Identify which cell holds the provided text, then report its [X, Y] central coordinate. 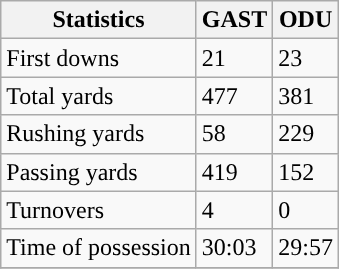
First downs [99, 58]
477 [234, 96]
Turnovers [99, 210]
419 [234, 172]
58 [234, 134]
30:03 [234, 248]
152 [306, 172]
GAST [234, 20]
21 [234, 58]
ODU [306, 20]
229 [306, 134]
Statistics [99, 20]
Rushing yards [99, 134]
Total yards [99, 96]
29:57 [306, 248]
23 [306, 58]
Passing yards [99, 172]
Time of possession [99, 248]
4 [234, 210]
381 [306, 96]
0 [306, 210]
